From the cell containing the given text, extract its center point as (X, Y) coordinate. 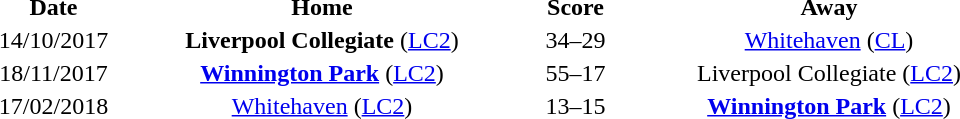
34–29 (576, 40)
Liverpool Collegiate (LC2) (322, 40)
55–17 (576, 73)
Winnington Park (LC2) (322, 73)
